Identify which cell holds the provided text, then report its (X, Y) central coordinate. 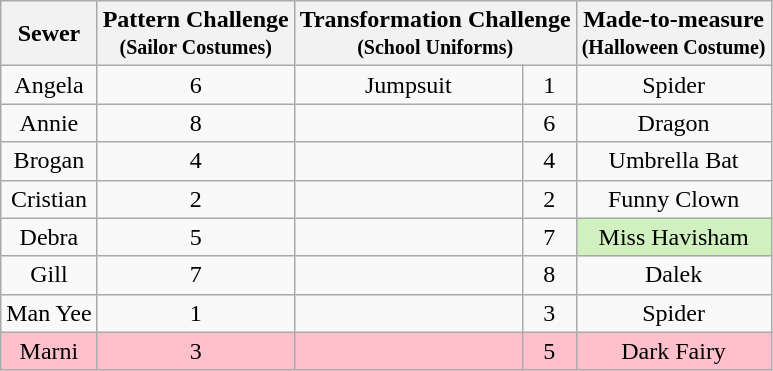
Sewer (49, 34)
Made-to-measure(Halloween Costume) (674, 34)
Gill (49, 275)
Transformation Challenge(School Uniforms) (435, 34)
Dark Fairy (674, 351)
Man Yee (49, 313)
Annie (49, 123)
Debra (49, 237)
Jumpsuit (408, 85)
Funny Clown (674, 199)
Marni (49, 351)
Umbrella Bat (674, 161)
Angela (49, 85)
Cristian (49, 199)
Miss Havisham (674, 237)
Brogan (49, 161)
Dragon (674, 123)
Dalek (674, 275)
Pattern Challenge(Sailor Costumes) (196, 34)
